Provide the (X, Y) coordinate of the cell's center where the given text is located.  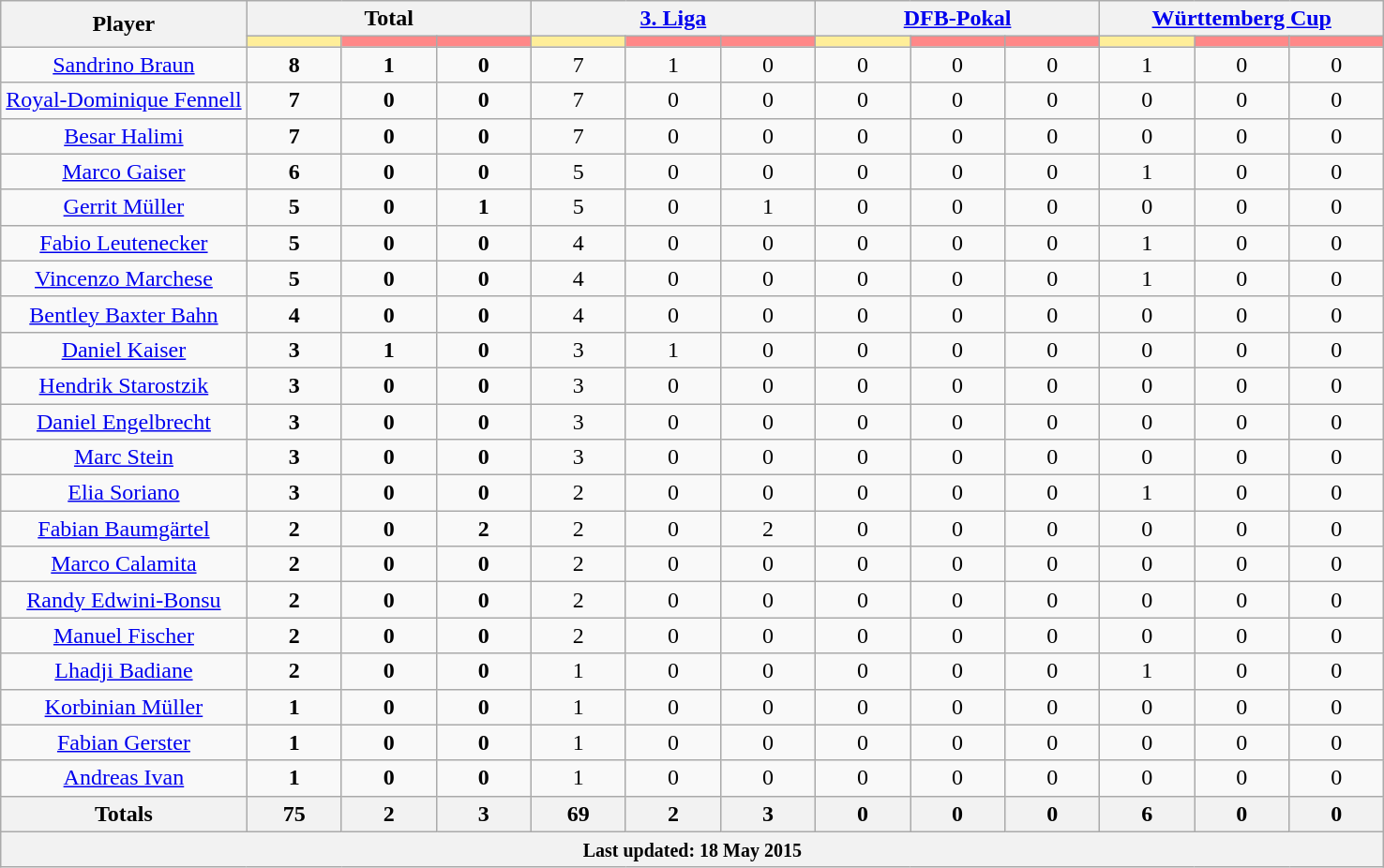
Württemberg Cup (1241, 19)
Totals (124, 814)
Royal-Dominique Fennell (124, 100)
Andreas Ivan (124, 778)
Sandrino Braun (124, 65)
69 (578, 814)
Gerrit Müller (124, 207)
Besar Halimi (124, 136)
Marco Gaiser (124, 172)
Marc Stein (124, 457)
Fabian Gerster (124, 742)
Hendrik Starostzik (124, 385)
Elia Soriano (124, 493)
3. Liga (673, 19)
8 (294, 65)
Vincenzo Marchese (124, 278)
Korbinian Müller (124, 707)
Total (388, 19)
DFB-Pokal (956, 19)
75 (294, 814)
Randy Edwini-Bonsu (124, 600)
Daniel Engelbrecht (124, 421)
Manuel Fischer (124, 636)
Fabio Leutenecker (124, 243)
Marco Calamita (124, 564)
Fabian Baumgärtel (124, 529)
Lhadji Badiane (124, 671)
Daniel Kaiser (124, 350)
Player (124, 24)
Last updated: 18 May 2015 (692, 849)
Bentley Baxter Bahn (124, 314)
